Output the [x, y] coordinate of the center of the cell containing the given text.  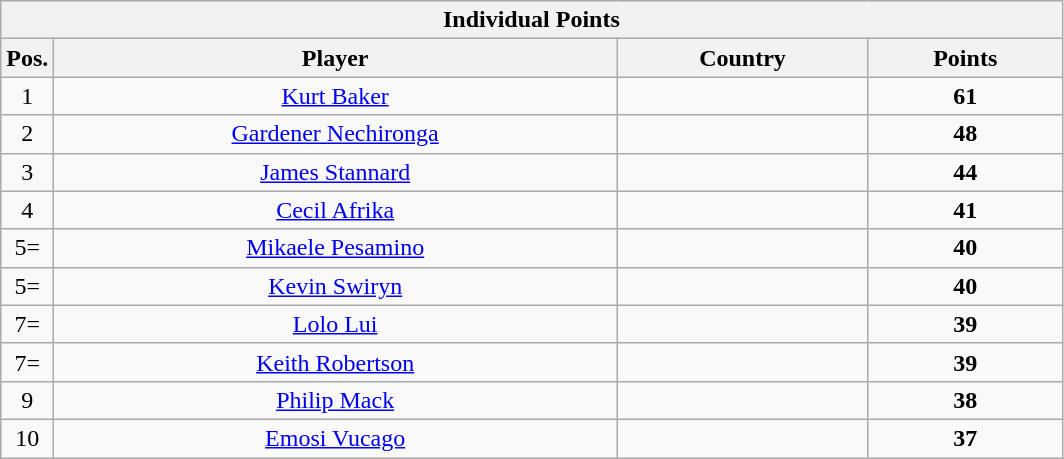
Player [336, 58]
1 [28, 96]
Pos. [28, 58]
Philip Mack [336, 400]
Lolo Lui [336, 324]
2 [28, 134]
Kevin Swiryn [336, 286]
44 [965, 172]
38 [965, 400]
Country [743, 58]
Mikaele Pesamino [336, 248]
Cecil Afrika [336, 210]
Points [965, 58]
3 [28, 172]
Individual Points [532, 20]
61 [965, 96]
Gardener Nechironga [336, 134]
48 [965, 134]
10 [28, 438]
Kurt Baker [336, 96]
James Stannard [336, 172]
4 [28, 210]
37 [965, 438]
Emosi Vucago [336, 438]
9 [28, 400]
41 [965, 210]
Keith Robertson [336, 362]
